Find where the given text appears and provide that cell's center as (X, Y) coordinate. 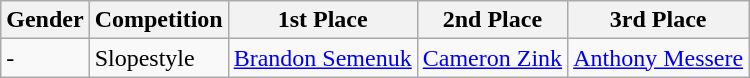
2nd Place (492, 20)
Gender (45, 20)
Competition (158, 20)
Brandon Semenuk (322, 58)
Slopestyle (158, 58)
3rd Place (658, 20)
Cameron Zink (492, 58)
Anthony Messere (658, 58)
- (45, 58)
1st Place (322, 20)
